Extract the (X, Y) coordinate from the center of the cell holding the provided text.  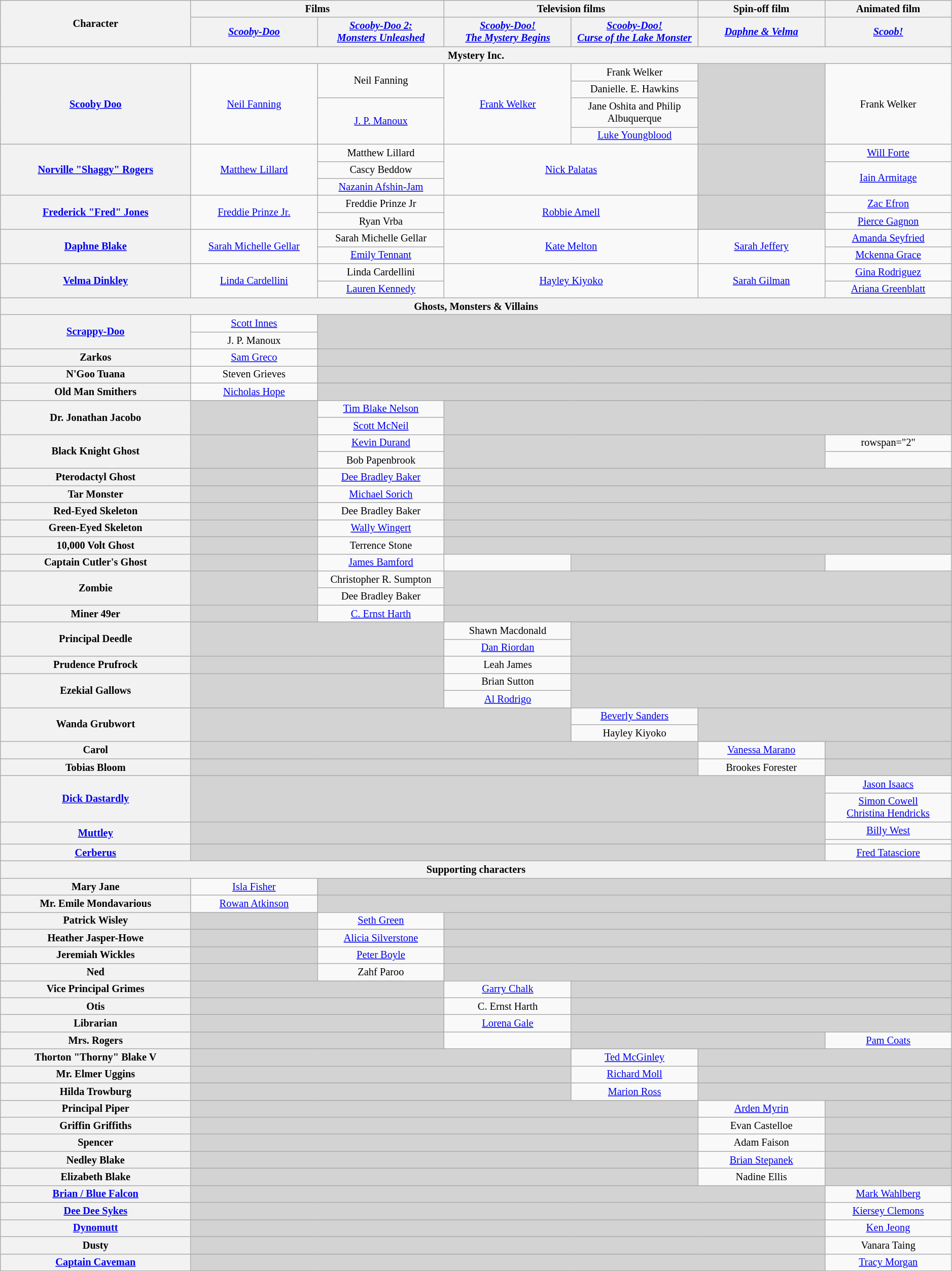
Principal Piper (95, 1109)
Scooby-Doo!Curse of the Lake Monster (634, 32)
Heather Jasper-Howe (95, 938)
Principal Deedle (95, 639)
Tim Blake Nelson (381, 409)
Daphne & Velma (761, 32)
Television films (571, 9)
Kiersey Clemons (888, 1211)
Scott Innes (254, 323)
Marion Ross (634, 1091)
Black Knight Ghost (95, 451)
Muttley (95, 833)
Hilda Trowburg (95, 1091)
Wally Wingert (381, 528)
Ariana Greenblatt (888, 289)
Adam Faison (761, 1143)
Dusty (95, 1245)
Scoob! (888, 32)
Elizabeth Blake (95, 1177)
Miner 49er (95, 614)
Beverly Sanders (634, 716)
Brian Sutton (508, 682)
Vanessa Marano (761, 750)
Dee Dee Sykes (95, 1211)
Dynomutt (95, 1228)
Nadine Ellis (761, 1177)
Ted McGinley (634, 1057)
Fred Tatasciore (888, 853)
Scott McNeil (381, 426)
Jason Isaacs (888, 784)
Librarian (95, 1023)
Iain Armitage (888, 179)
Will Forte (888, 153)
Kate Melton (571, 246)
Ken Jeong (888, 1228)
rowspan="2" (888, 443)
Freddie Prinze Jr. (254, 212)
Ryan Vrba (381, 221)
Jeremiah Wickles (95, 955)
Kevin Durand (381, 443)
Scooby-Doo 2:Monsters Unleashed (381, 32)
Robbie Amell (571, 212)
Isla Fisher (254, 887)
Carol (95, 750)
Shawn Macdonald (508, 630)
Nicholas Hope (254, 392)
Tracy Morgan (888, 1262)
Mckenna Grace (888, 255)
Steven Grieves (254, 374)
Jane Oshita and Philip Albuquerque (634, 113)
Mr. Elmer Uggins (95, 1074)
Danielle. E. Hawkins (634, 89)
Pierce Gagnon (888, 221)
Captain Cutler's Ghost (95, 562)
Alicia Silverstone (381, 938)
Ghosts, Monsters & Villains (476, 306)
Leah James (508, 665)
Zac Efron (888, 204)
Christopher R. Sumpton (381, 579)
Thorton "Thorny" Blake V (95, 1057)
Lauren Kennedy (381, 289)
Mrs. Rogers (95, 1040)
Mystery Inc. (476, 55)
Peter Boyle (381, 955)
10,000 Volt Ghost (95, 545)
Scrappy-Doo (95, 332)
Nazanin Afshin-Jam (381, 187)
Brian Stepanek (761, 1160)
Garry Chalk (508, 989)
Zombie (95, 587)
Scooby Doo (95, 103)
Luke Youngblood (634, 135)
Billy West (888, 831)
Scooby-Doo (254, 32)
Dr. Jonathan Jacobo (95, 417)
Norville "Shaggy" Rogers (95, 169)
Dick Dastardly (95, 798)
Spencer (95, 1143)
Nick Palatas (571, 169)
Zahf Paroo (381, 972)
Supporting characters (476, 870)
Films (318, 9)
Arden Myrin (761, 1109)
James Bamford (381, 562)
Ned (95, 972)
Cerberus (95, 853)
Sarah Gilman (761, 281)
Tar Monster (95, 494)
Sarah Jeffery (761, 246)
Tobias Bloom (95, 767)
Rowan Atkinson (254, 904)
Dan Riordan (508, 648)
Freddie Prinze Jr (381, 204)
Patrick Wisley (95, 921)
Pterodactyl Ghost (95, 477)
Brookes Forester (761, 767)
Sam Greco (254, 358)
Animated film (888, 9)
Emily Tennant (381, 255)
Griffin Griffiths (95, 1125)
Richard Moll (634, 1074)
Prudence Prufrock (95, 665)
Mark Wahlberg (888, 1194)
Cascy Beddow (381, 170)
Bob Papenbrook (381, 460)
Velma Dinkley (95, 281)
Evan Castelloe (761, 1125)
Zarkos (95, 358)
Red-Eyed Skeleton (95, 511)
Simon CowellChristina Hendricks (888, 807)
Scooby-Doo!The Mystery Begins (508, 32)
Nedley Blake (95, 1160)
Pam Coats (888, 1040)
Old Man Smithers (95, 392)
Captain Caveman (95, 1262)
Ezekial Gallows (95, 690)
Character (95, 23)
Michael Sorich (381, 494)
N'Goo Tuana (95, 374)
Vice Principal Grimes (95, 989)
Otis (95, 1006)
Amanda Seyfried (888, 238)
Seth Green (381, 921)
Wanda Grubwort (95, 724)
Spin-off film (761, 9)
Mr. Emile Mondavarious (95, 904)
Green-Eyed Skeleton (95, 528)
Lorena Gale (508, 1023)
Al Rodrigo (508, 699)
Mary Jane (95, 887)
Brian / Blue Falcon (95, 1194)
Frederick "Fred" Jones (95, 212)
Vanara Taing (888, 1245)
Daphne Blake (95, 246)
Gina Rodriguez (888, 272)
Terrence Stone (381, 545)
